From the cell containing the given text, extract its center point as (x, y) coordinate. 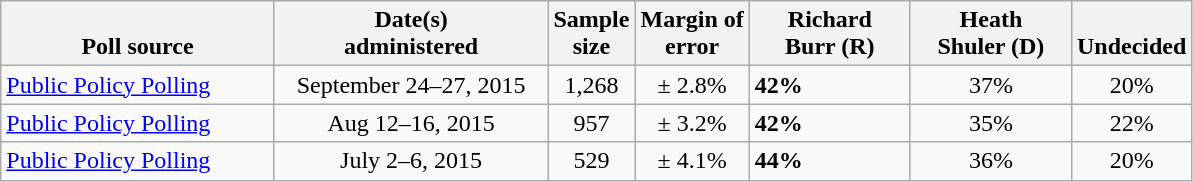
37% (990, 85)
1,268 (592, 85)
± 3.2% (692, 123)
Date(s)administered (411, 34)
Samplesize (592, 34)
July 2–6, 2015 (411, 161)
Aug 12–16, 2015 (411, 123)
September 24–27, 2015 (411, 85)
36% (990, 161)
Margin oferror (692, 34)
35% (990, 123)
Undecided (1131, 34)
44% (830, 161)
± 4.1% (692, 161)
Poll source (138, 34)
± 2.8% (692, 85)
22% (1131, 123)
529 (592, 161)
HeathShuler (D) (990, 34)
957 (592, 123)
RichardBurr (R) (830, 34)
